Locate the cell with the specified text and output its (X, Y) center coordinate. 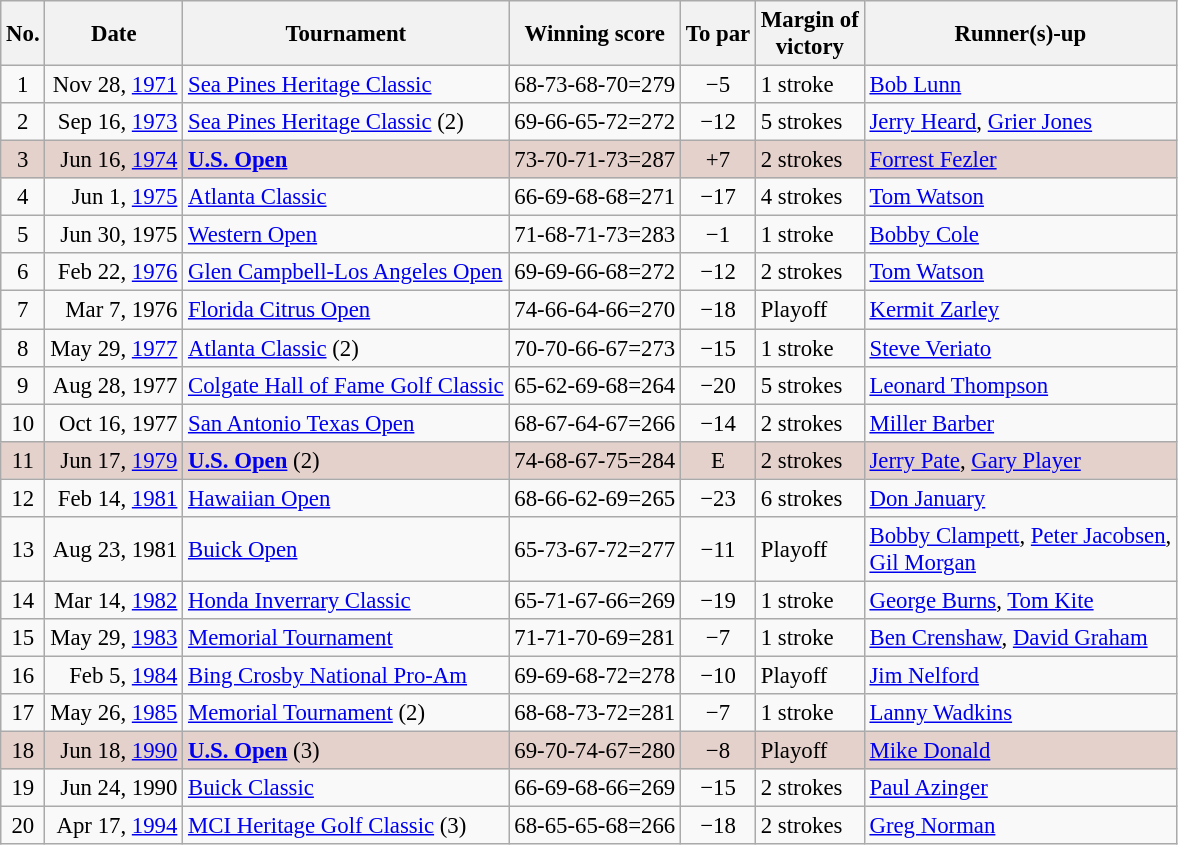
65-73-67-72=277 (595, 550)
74-66-64-66=270 (595, 310)
Sea Pines Heritage Classic (346, 85)
Tournament (346, 34)
Nov 28, 1971 (114, 85)
Aug 23, 1981 (114, 550)
Miller Barber (1020, 423)
65-62-69-68=264 (595, 385)
Runner(s)-up (1020, 34)
Feb 22, 1976 (114, 273)
Atlanta Classic (2) (346, 348)
2 (23, 122)
20 (23, 826)
Jun 24, 1990 (114, 788)
6 strokes (810, 498)
65-71-67-66=269 (595, 600)
Jerry Pate, Gary Player (1020, 460)
Don January (1020, 498)
Greg Norman (1020, 826)
Bobby Cole (1020, 235)
14 (23, 600)
Colgate Hall of Fame Golf Classic (346, 385)
Mar 7, 1976 (114, 310)
Date (114, 34)
Aug 28, 1977 (114, 385)
Mar 14, 1982 (114, 600)
Atlanta Classic (346, 197)
68-67-64-67=266 (595, 423)
U.S. Open (2) (346, 460)
Feb 14, 1981 (114, 498)
4 strokes (810, 197)
Jun 17, 1979 (114, 460)
8 (23, 348)
18 (23, 751)
71-71-70-69=281 (595, 638)
17 (23, 713)
U.S. Open (3) (346, 751)
Hawaiian Open (346, 498)
May 29, 1983 (114, 638)
68-66-62-69=265 (595, 498)
−5 (718, 85)
Bobby Clampett, Peter Jacobsen, Gil Morgan (1020, 550)
Oct 16, 1977 (114, 423)
−17 (718, 197)
74-68-67-75=284 (595, 460)
Apr 17, 1994 (114, 826)
Paul Azinger (1020, 788)
Jerry Heard, Grier Jones (1020, 122)
15 (23, 638)
−10 (718, 675)
Florida Citrus Open (346, 310)
4 (23, 197)
12 (23, 498)
−8 (718, 751)
George Burns, Tom Kite (1020, 600)
To par (718, 34)
71-68-71-73=283 (595, 235)
Jim Nelford (1020, 675)
Buick Classic (346, 788)
−1 (718, 235)
Jun 30, 1975 (114, 235)
Ben Crenshaw, David Graham (1020, 638)
1 (23, 85)
May 26, 1985 (114, 713)
Feb 5, 1984 (114, 675)
Glen Campbell-Los Angeles Open (346, 273)
69-70-74-67=280 (595, 751)
69-69-66-68=272 (595, 273)
Memorial Tournament (2) (346, 713)
19 (23, 788)
73-70-71-73=287 (595, 160)
−19 (718, 600)
Steve Veriato (1020, 348)
3 (23, 160)
Margin ofvictory (810, 34)
Lanny Wadkins (1020, 713)
Jun 16, 1974 (114, 160)
No. (23, 34)
Winning score (595, 34)
11 (23, 460)
13 (23, 550)
San Antonio Texas Open (346, 423)
69-69-68-72=278 (595, 675)
Western Open (346, 235)
May 29, 1977 (114, 348)
Bing Crosby National Pro-Am (346, 675)
Leonard Thompson (1020, 385)
6 (23, 273)
U.S. Open (346, 160)
Sea Pines Heritage Classic (2) (346, 122)
Bob Lunn (1020, 85)
16 (23, 675)
5 (23, 235)
10 (23, 423)
−23 (718, 498)
−20 (718, 385)
Forrest Fezler (1020, 160)
9 (23, 385)
68-73-68-70=279 (595, 85)
E (718, 460)
Kermit Zarley (1020, 310)
69-66-65-72=272 (595, 122)
Sep 16, 1973 (114, 122)
Honda Inverrary Classic (346, 600)
Jun 18, 1990 (114, 751)
68-68-73-72=281 (595, 713)
+7 (718, 160)
7 (23, 310)
66-69-68-68=271 (595, 197)
70-70-66-67=273 (595, 348)
68-65-65-68=266 (595, 826)
Memorial Tournament (346, 638)
−14 (718, 423)
Jun 1, 1975 (114, 197)
Buick Open (346, 550)
66-69-68-66=269 (595, 788)
−11 (718, 550)
MCI Heritage Golf Classic (3) (346, 826)
Mike Donald (1020, 751)
